Find where the given text appears and provide that cell's center as [x, y] coordinate. 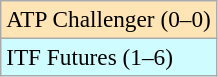
ATP Challenger (0–0) [108, 19]
ITF Futures (1–6) [108, 57]
